Locate the cell with the specified text and output its (x, y) center coordinate. 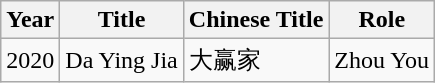
Zhou You (382, 60)
Title (122, 20)
Da Ying Jia (122, 60)
2020 (30, 60)
Chinese Title (256, 20)
Role (382, 20)
大赢家 (256, 60)
Year (30, 20)
